Locate the cell with the specified text and output its (X, Y) center coordinate. 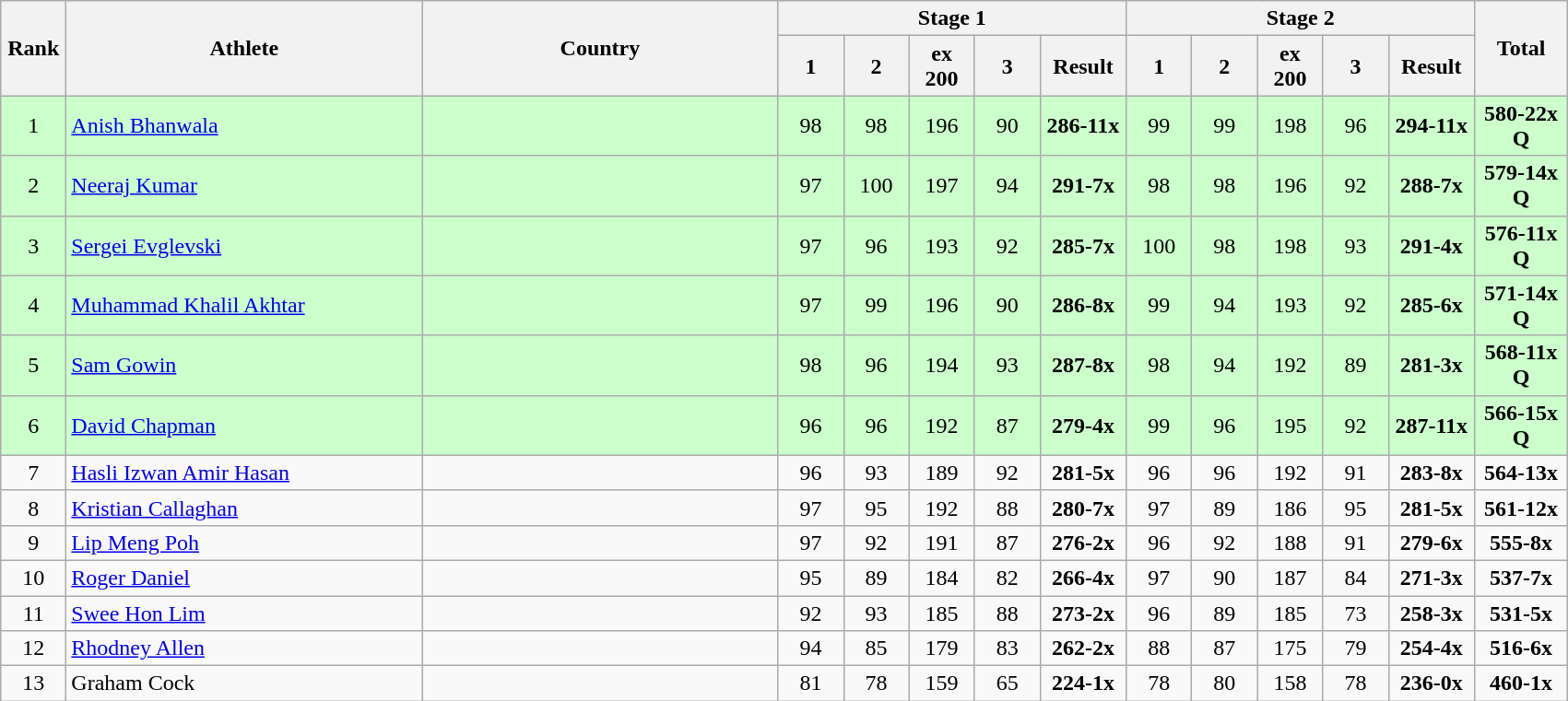
276-2x (1083, 543)
Roger Daniel (244, 578)
291-4x (1432, 245)
Stage 1 (952, 18)
285-6x (1432, 306)
Country (600, 48)
186 (1291, 508)
81 (811, 683)
85 (876, 648)
175 (1291, 648)
279-4x (1083, 426)
Total (1521, 48)
184 (942, 578)
82 (1007, 578)
576-11x Q (1521, 245)
236-0x (1432, 683)
5 (33, 365)
159 (942, 683)
Athlete (244, 48)
7 (33, 473)
571-14x Q (1521, 306)
13 (33, 683)
David Chapman (244, 426)
286-8x (1083, 306)
Lip Meng Poh (244, 543)
Sam Gowin (244, 365)
283-8x (1432, 473)
287-8x (1083, 365)
188 (1291, 543)
281-3x (1432, 365)
79 (1355, 648)
10 (33, 578)
555-8x (1521, 543)
561-12x (1521, 508)
262-2x (1083, 648)
568-11x Q (1521, 365)
460-1x (1521, 683)
280-7x (1083, 508)
Kristian Callaghan (244, 508)
258-3x (1432, 613)
11 (33, 613)
Rank (33, 48)
9 (33, 543)
191 (942, 543)
179 (942, 648)
Swee Hon Lim (244, 613)
Anish Bhanwala (244, 125)
Sergei Evglevski (244, 245)
189 (942, 473)
291-7x (1083, 186)
80 (1224, 683)
516-6x (1521, 648)
Neeraj Kumar (244, 186)
273-2x (1083, 613)
579-14x Q (1521, 186)
8 (33, 508)
195 (1291, 426)
580-22x Q (1521, 125)
158 (1291, 683)
65 (1007, 683)
187 (1291, 578)
266-4x (1083, 578)
6 (33, 426)
288-7x (1432, 186)
197 (942, 186)
254-4x (1432, 648)
537-7x (1521, 578)
12 (33, 648)
285-7x (1083, 245)
287-11x (1432, 426)
294-11x (1432, 125)
84 (1355, 578)
Hasli Izwan Amir Hasan (244, 473)
Muhammad Khalil Akhtar (244, 306)
566-15x Q (1521, 426)
Rhodney Allen (244, 648)
Stage 2 (1301, 18)
224-1x (1083, 683)
73 (1355, 613)
Graham Cock (244, 683)
279-6x (1432, 543)
4 (33, 306)
83 (1007, 648)
564-13x (1521, 473)
271-3x (1432, 578)
531-5x (1521, 613)
286-11x (1083, 125)
194 (942, 365)
